Search for the cell housing the specified text and yield its [X, Y] center coordinate. 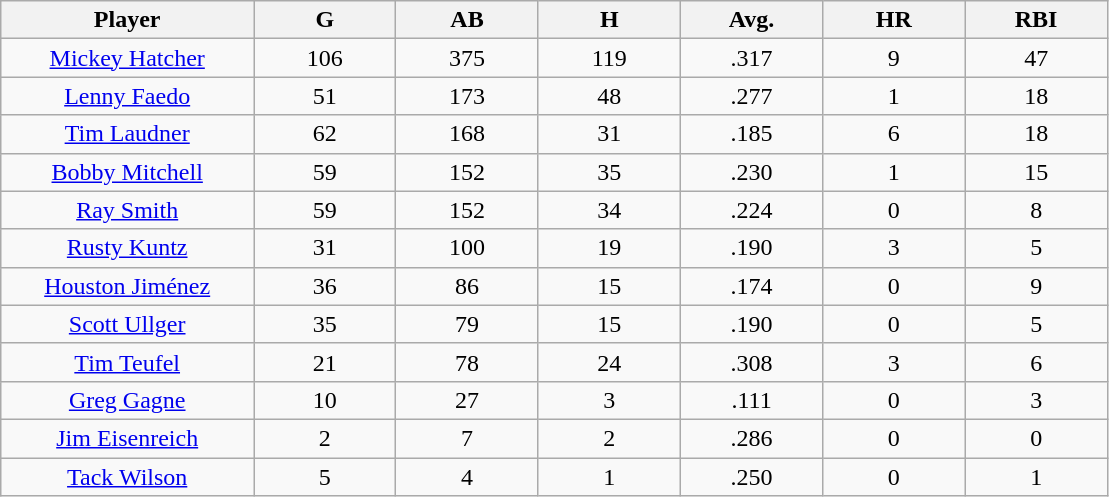
119 [609, 58]
10 [325, 400]
.308 [751, 362]
Avg. [751, 20]
173 [467, 96]
.277 [751, 96]
Player [128, 20]
7 [467, 438]
Mickey Hatcher [128, 58]
375 [467, 58]
Scott Ullger [128, 324]
62 [325, 134]
Bobby Mitchell [128, 172]
.174 [751, 286]
Jim Eisenreich [128, 438]
Tim Laudner [128, 134]
.230 [751, 172]
79 [467, 324]
RBI [1036, 20]
Lenny Faedo [128, 96]
Ray Smith [128, 210]
.317 [751, 58]
H [609, 20]
.250 [751, 477]
78 [467, 362]
100 [467, 248]
36 [325, 286]
Tim Teufel [128, 362]
34 [609, 210]
.224 [751, 210]
.111 [751, 400]
AB [467, 20]
.185 [751, 134]
51 [325, 96]
48 [609, 96]
168 [467, 134]
19 [609, 248]
47 [1036, 58]
Rusty Kuntz [128, 248]
G [325, 20]
24 [609, 362]
Greg Gagne [128, 400]
Houston Jiménez [128, 286]
.286 [751, 438]
21 [325, 362]
4 [467, 477]
86 [467, 286]
Tack Wilson [128, 477]
106 [325, 58]
27 [467, 400]
HR [894, 20]
8 [1036, 210]
